Detect which cell encompasses the target text, then output its (x, y) center coordinate. 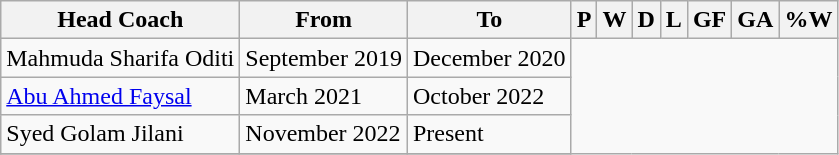
Head Coach (120, 20)
Mahmuda Sharifa Oditi (120, 58)
November 2022 (324, 134)
P (584, 20)
September 2019 (324, 58)
W (614, 20)
D (646, 20)
Syed Golam Jilani (120, 134)
March 2021 (324, 96)
To (489, 20)
GF (709, 20)
From (324, 20)
Present (489, 134)
L (674, 20)
October 2022 (489, 96)
%W (808, 20)
Abu Ahmed Faysal (120, 96)
GA (756, 20)
December 2020 (489, 58)
